Locate the cell with the specified text and output its [x, y] center coordinate. 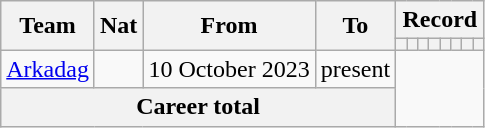
To [355, 26]
Career total [198, 107]
Team [48, 26]
From [229, 26]
Nat [118, 26]
present [355, 69]
Record [440, 20]
10 October 2023 [229, 69]
Arkadag [48, 69]
